Search for the cell housing the specified text and yield its (X, Y) center coordinate. 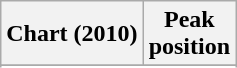
Chart (2010) (72, 34)
Peakposition (189, 34)
